Return [X, Y] of the center of cell containing provided text 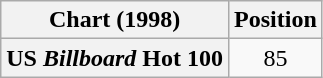
US Billboard Hot 100 [115, 58]
Position [276, 20]
Chart (1998) [115, 20]
85 [276, 58]
